Identify which cell holds the provided text, then report its (X, Y) central coordinate. 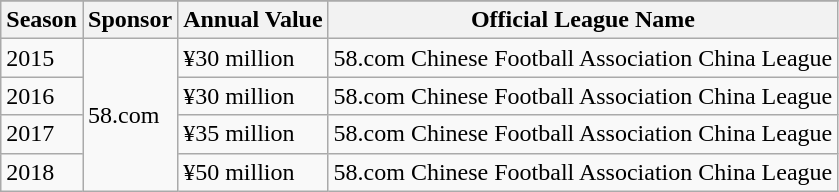
58.com (130, 115)
2016 (42, 96)
2017 (42, 134)
Official League Name (583, 20)
Annual Value (253, 20)
¥50 million (253, 172)
¥35 million (253, 134)
2018 (42, 172)
2015 (42, 58)
Sponsor (130, 20)
Season (42, 20)
